Search for the cell housing the specified text and yield its [X, Y] center coordinate. 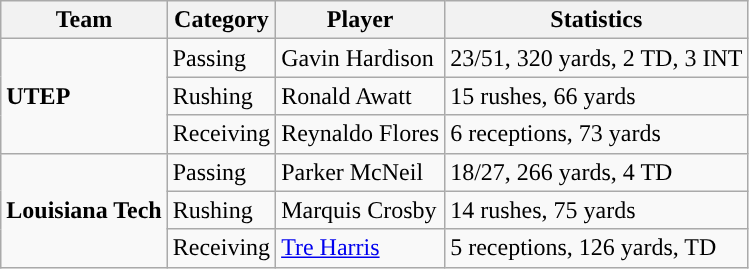
14 rushes, 75 yards [596, 210]
Player [360, 20]
Statistics [596, 20]
5 receptions, 126 yards, TD [596, 248]
Category [221, 20]
Reynaldo Flores [360, 134]
18/27, 266 yards, 4 TD [596, 172]
Ronald Awatt [360, 96]
Tre Harris [360, 248]
Parker McNeil [360, 172]
Louisiana Tech [84, 210]
UTEP [84, 96]
6 receptions, 73 yards [596, 134]
Gavin Hardison [360, 58]
Team [84, 20]
23/51, 320 yards, 2 TD, 3 INT [596, 58]
15 rushes, 66 yards [596, 96]
Marquis Crosby [360, 210]
